Pinpoint the cell where the given text exists, returning its (x, y) midpoint coordinate. 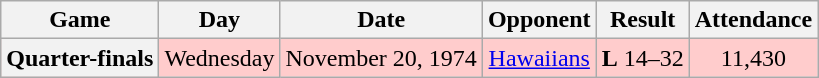
Date (381, 20)
Game (80, 20)
Opponent (539, 20)
11,430 (753, 58)
November 20, 1974 (381, 58)
Quarter-finals (80, 58)
Day (220, 20)
Hawaiians (539, 58)
Attendance (753, 20)
Result (642, 20)
L 14–32 (642, 58)
Wednesday (220, 58)
